Provide the (X, Y) coordinate of the cell's center where the given text is located.  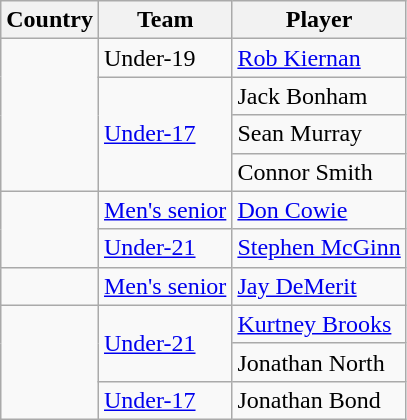
Jay DeMerit (319, 286)
Country (50, 20)
Rob Kiernan (319, 58)
Connor Smith (319, 172)
Kurtney Brooks (319, 324)
Jack Bonham (319, 96)
Don Cowie (319, 210)
Sean Murray (319, 134)
Stephen McGinn (319, 248)
Under-19 (164, 58)
Jonathan North (319, 362)
Player (319, 20)
Jonathan Bond (319, 400)
Team (164, 20)
